Return the (x, y) coordinate for the center point of the cell that contains the specified text.  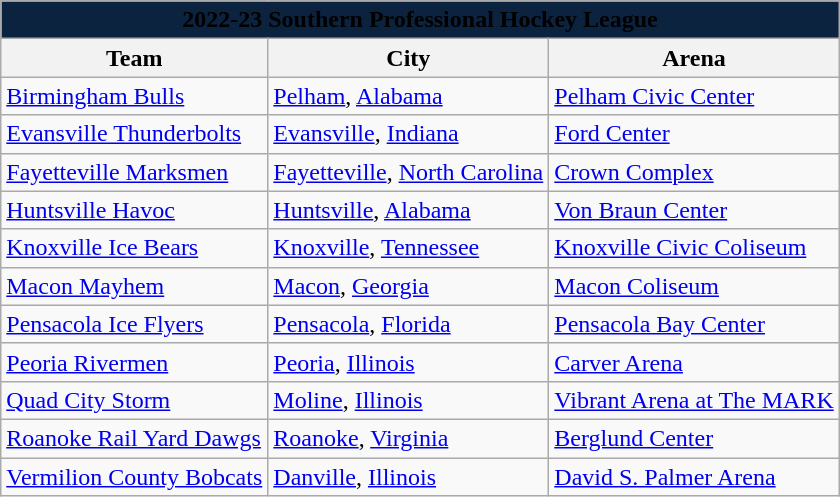
Fayetteville Marksmen (134, 172)
Roanoke, Virginia (408, 438)
Danville, Illinois (408, 477)
Pensacola Bay Center (694, 324)
2022-23 Southern Professional Hockey League (420, 20)
Evansville Thunderbolts (134, 134)
Von Braun Center (694, 210)
Ford Center (694, 134)
Arena (694, 58)
Pensacola Ice Flyers (134, 324)
Macon Coliseum (694, 286)
Fayetteville, North Carolina (408, 172)
Roanoke Rail Yard Dawgs (134, 438)
Pensacola, Florida (408, 324)
Carver Arena (694, 362)
Pelham Civic Center (694, 96)
Birmingham Bulls (134, 96)
Macon Mayhem (134, 286)
Knoxville, Tennessee (408, 248)
Peoria, Illinois (408, 362)
Team (134, 58)
Berglund Center (694, 438)
Peoria Rivermen (134, 362)
Knoxville Civic Coliseum (694, 248)
Moline, Illinois (408, 400)
City (408, 58)
Macon, Georgia (408, 286)
Quad City Storm (134, 400)
Evansville, Indiana (408, 134)
Crown Complex (694, 172)
Huntsville, Alabama (408, 210)
Vibrant Arena at The MARK (694, 400)
Pelham, Alabama (408, 96)
Knoxville Ice Bears (134, 248)
Vermilion County Bobcats (134, 477)
David S. Palmer Arena (694, 477)
Huntsville Havoc (134, 210)
